Determine the (X, Y) coordinate at the center of the cell enclosing the given text.  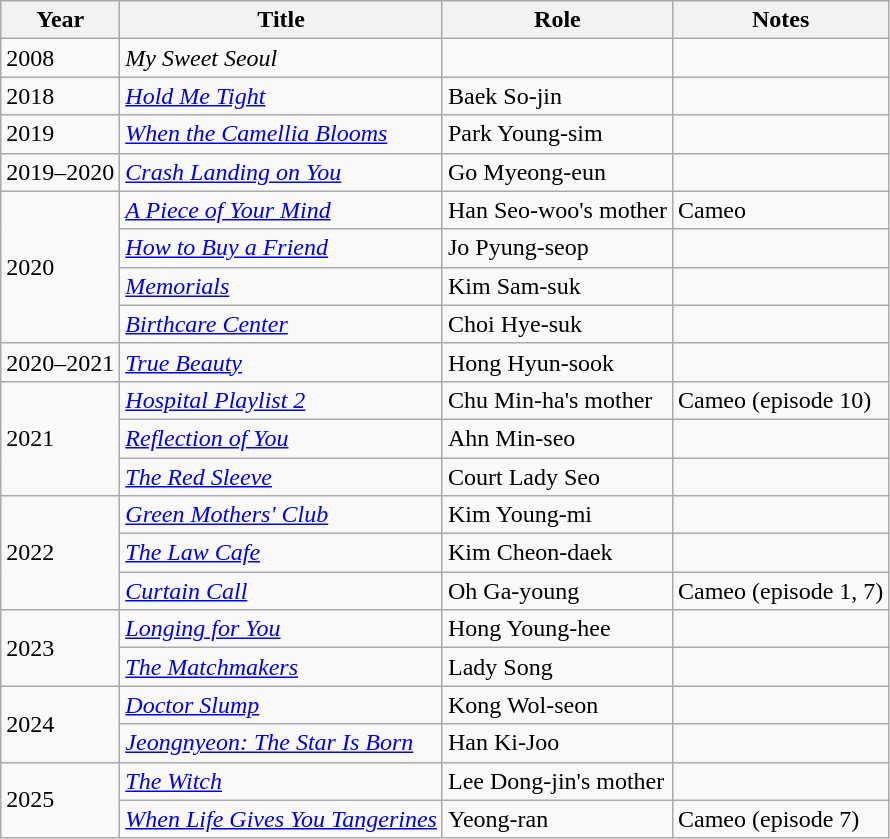
Choi Hye-suk (557, 324)
Hong Young-hee (557, 629)
Kim Cheon-daek (557, 553)
The Matchmakers (282, 667)
Oh Ga-young (557, 591)
The Witch (282, 781)
2023 (60, 648)
Kim Young-mi (557, 515)
Hospital Playlist 2 (282, 400)
The Red Sleeve (282, 477)
Baek So-jin (557, 96)
Cameo (episode 1, 7) (780, 591)
Longing for You (282, 629)
Doctor Slump (282, 705)
2021 (60, 438)
Cameo (episode 10) (780, 400)
2019 (60, 134)
Cameo (episode 7) (780, 819)
Park Young-sim (557, 134)
Kong Wol-seon (557, 705)
2024 (60, 724)
Lady Song (557, 667)
2018 (60, 96)
Title (282, 20)
Jo Pyung-seop (557, 248)
2020 (60, 267)
Birthcare Center (282, 324)
Hong Hyun-sook (557, 362)
Chu Min-ha's mother (557, 400)
Han Ki-Joo (557, 743)
Go Myeong-eun (557, 172)
Year (60, 20)
A Piece of Your Mind (282, 210)
Green Mothers' Club (282, 515)
Crash Landing on You (282, 172)
Jeongnyeon: The Star Is Born (282, 743)
Han Seo-woo's mother (557, 210)
2008 (60, 58)
2019–2020 (60, 172)
Court Lady Seo (557, 477)
How to Buy a Friend (282, 248)
Role (557, 20)
Lee Dong-jin's mother (557, 781)
True Beauty (282, 362)
Ahn Min-seo (557, 438)
Hold Me Tight (282, 96)
Curtain Call (282, 591)
The Law Cafe (282, 553)
Reflection of You (282, 438)
When Life Gives You Tangerines (282, 819)
Notes (780, 20)
When the Camellia Blooms (282, 134)
2025 (60, 800)
Kim Sam-suk (557, 286)
Memorials (282, 286)
Cameo (780, 210)
Yeong-ran (557, 819)
2022 (60, 553)
2020–2021 (60, 362)
My Sweet Seoul (282, 58)
